Provide the [x, y] coordinate of the cell's center where the given text is located.  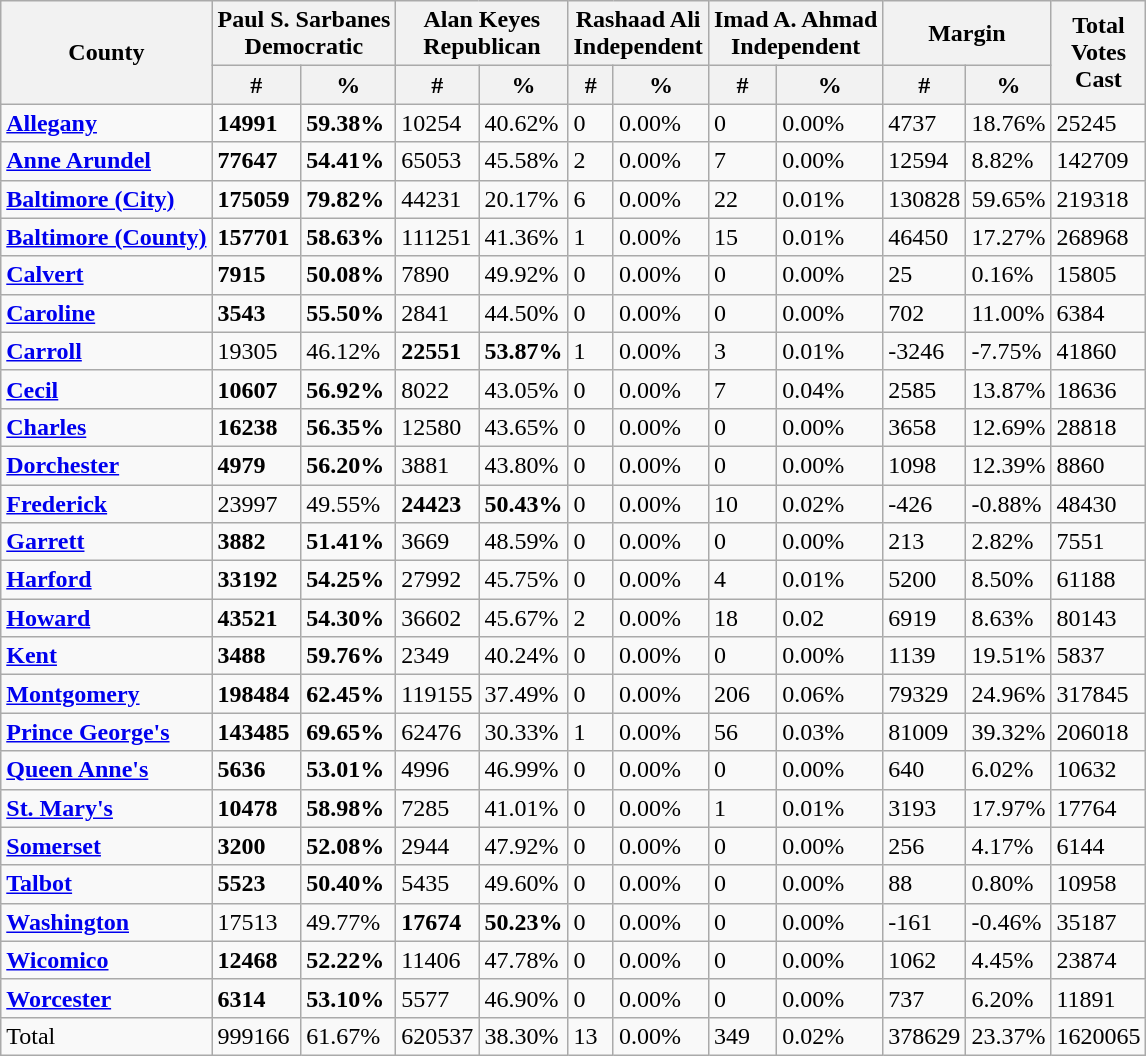
25 [924, 275]
378629 [924, 1036]
8.63% [1008, 618]
43521 [256, 618]
4 [742, 580]
219318 [1098, 199]
-3246 [924, 351]
702 [924, 313]
30.33% [524, 732]
4737 [924, 123]
12580 [438, 427]
46.99% [524, 770]
1062 [924, 960]
12.69% [1008, 427]
-7.75% [1008, 351]
47.92% [524, 846]
640 [924, 770]
12594 [924, 161]
3669 [438, 542]
6384 [1098, 313]
15 [742, 237]
130828 [924, 199]
4996 [438, 770]
7890 [438, 275]
54.41% [348, 161]
46450 [924, 237]
Carroll [106, 351]
23.37% [1008, 1036]
142709 [1098, 161]
41.36% [524, 237]
County [106, 52]
25245 [1098, 123]
3193 [924, 808]
10607 [256, 389]
Charles [106, 427]
3881 [438, 465]
46.12% [348, 351]
77647 [256, 161]
18636 [1098, 389]
56.20% [348, 465]
12468 [256, 960]
-426 [924, 503]
59.65% [1008, 199]
4979 [256, 465]
56.92% [348, 389]
1098 [924, 465]
20.17% [524, 199]
Washington [106, 922]
2349 [438, 656]
0.16% [1008, 275]
Talbot [106, 884]
7285 [438, 808]
3 [742, 351]
49.60% [524, 884]
Wicomico [106, 960]
59.76% [348, 656]
737 [924, 998]
5523 [256, 884]
Imad A. AhmadIndependent [795, 34]
38.30% [524, 1036]
Worcester [106, 998]
Paul S. SarbanesDemocratic [304, 34]
6 [591, 199]
24423 [438, 503]
119155 [438, 694]
81009 [924, 732]
3543 [256, 313]
Somerset [106, 846]
17.27% [1008, 237]
55.50% [348, 313]
Total [106, 1036]
6314 [256, 998]
Queen Anne's [106, 770]
8860 [1098, 465]
58.98% [348, 808]
50.08% [348, 275]
52.08% [348, 846]
41.01% [524, 808]
Prince George's [106, 732]
11891 [1098, 998]
198484 [256, 694]
5577 [438, 998]
206 [742, 694]
10632 [1098, 770]
45.75% [524, 580]
Margin [967, 34]
Cecil [106, 389]
48.59% [524, 542]
23874 [1098, 960]
52.22% [348, 960]
Kent [106, 656]
Garrett [106, 542]
33192 [256, 580]
268968 [1098, 237]
43.05% [524, 389]
62476 [438, 732]
256 [924, 846]
61.67% [348, 1036]
23997 [256, 503]
28818 [1098, 427]
8.82% [1008, 161]
49.55% [348, 503]
40.62% [524, 123]
61188 [1098, 580]
213 [924, 542]
8022 [438, 389]
53.87% [524, 351]
54.30% [348, 618]
10958 [1098, 884]
3200 [256, 846]
59.38% [348, 123]
5837 [1098, 656]
0.80% [1008, 884]
0.03% [830, 732]
317845 [1098, 694]
Frederick [106, 503]
62.45% [348, 694]
11406 [438, 960]
6.20% [1008, 998]
157701 [256, 237]
27992 [438, 580]
35187 [1098, 922]
24.96% [1008, 694]
Allegany [106, 123]
-161 [924, 922]
47.78% [524, 960]
50.40% [348, 884]
54.25% [348, 580]
17764 [1098, 808]
Anne Arundel [106, 161]
Baltimore (City) [106, 199]
22551 [438, 351]
40.24% [524, 656]
175059 [256, 199]
620537 [438, 1036]
3658 [924, 427]
12.39% [1008, 465]
49.77% [348, 922]
14991 [256, 123]
Calvert [106, 275]
65053 [438, 161]
69.65% [348, 732]
13.87% [1008, 389]
TotalVotesCast [1098, 52]
37.49% [524, 694]
4.17% [1008, 846]
56.35% [348, 427]
50.23% [524, 922]
Alan KeyesRepublican [482, 34]
Harford [106, 580]
80143 [1098, 618]
17.97% [1008, 808]
58.63% [348, 237]
13 [591, 1036]
Dorchester [106, 465]
Baltimore (County) [106, 237]
5636 [256, 770]
10254 [438, 123]
4.45% [1008, 960]
41860 [1098, 351]
16238 [256, 427]
0.02 [830, 618]
8.50% [1008, 580]
7915 [256, 275]
Rashaad AliIndependent [638, 34]
49.92% [524, 275]
22 [742, 199]
206018 [1098, 732]
79.82% [348, 199]
143485 [256, 732]
0.06% [830, 694]
2841 [438, 313]
10 [742, 503]
39.32% [1008, 732]
Howard [106, 618]
15805 [1098, 275]
44231 [438, 199]
-0.46% [1008, 922]
79329 [924, 694]
349 [742, 1036]
7551 [1098, 542]
10478 [256, 808]
19305 [256, 351]
45.58% [524, 161]
5200 [924, 580]
46.90% [524, 998]
1139 [924, 656]
18.76% [1008, 123]
Montgomery [106, 694]
45.67% [524, 618]
3488 [256, 656]
3882 [256, 542]
6919 [924, 618]
6144 [1098, 846]
88 [924, 884]
53.10% [348, 998]
St. Mary's [106, 808]
19.51% [1008, 656]
0.04% [830, 389]
2944 [438, 846]
44.50% [524, 313]
1620065 [1098, 1036]
5435 [438, 884]
43.80% [524, 465]
6.02% [1008, 770]
51.41% [348, 542]
999166 [256, 1036]
17674 [438, 922]
53.01% [348, 770]
18 [742, 618]
111251 [438, 237]
48430 [1098, 503]
-0.88% [1008, 503]
56 [742, 732]
2585 [924, 389]
43.65% [524, 427]
36602 [438, 618]
50.43% [524, 503]
17513 [256, 922]
Caroline [106, 313]
11.00% [1008, 313]
2.82% [1008, 542]
